Scan for the cell matching the given text and deliver its (X, Y) coordinate at center. 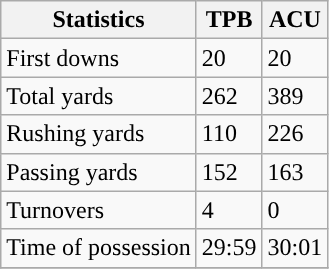
30:01 (295, 248)
ACU (295, 20)
First downs (99, 58)
Passing yards (99, 172)
262 (229, 96)
163 (295, 172)
Time of possession (99, 248)
4 (229, 210)
Rushing yards (99, 134)
Total yards (99, 96)
Turnovers (99, 210)
TPB (229, 20)
389 (295, 96)
0 (295, 210)
Statistics (99, 20)
152 (229, 172)
110 (229, 134)
29:59 (229, 248)
226 (295, 134)
